Search for the cell housing the specified text and yield its [x, y] center coordinate. 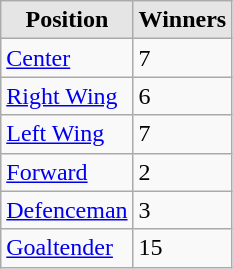
Center [67, 58]
3 [182, 210]
2 [182, 172]
Right Wing [67, 96]
Winners [182, 20]
Forward [67, 172]
15 [182, 248]
Left Wing [67, 134]
6 [182, 96]
Goaltender [67, 248]
Defenceman [67, 210]
Position [67, 20]
